From the cell containing the given text, extract its center point as [X, Y] coordinate. 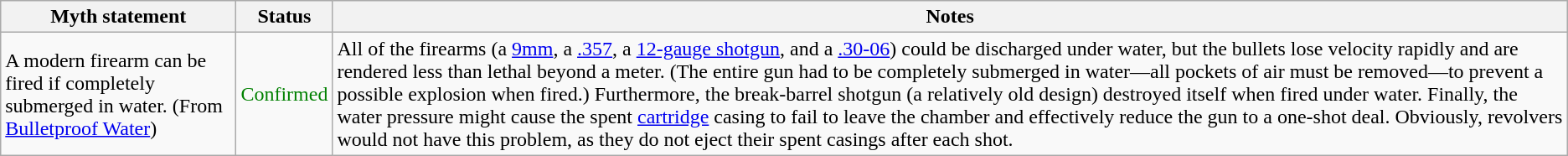
Confirmed [285, 94]
Myth statement [119, 17]
Notes [950, 17]
A modern firearm can be fired if completely submerged in water. (From Bulletproof Water) [119, 94]
Status [285, 17]
